Find where the given text appears and provide that cell's center as [x, y] coordinate. 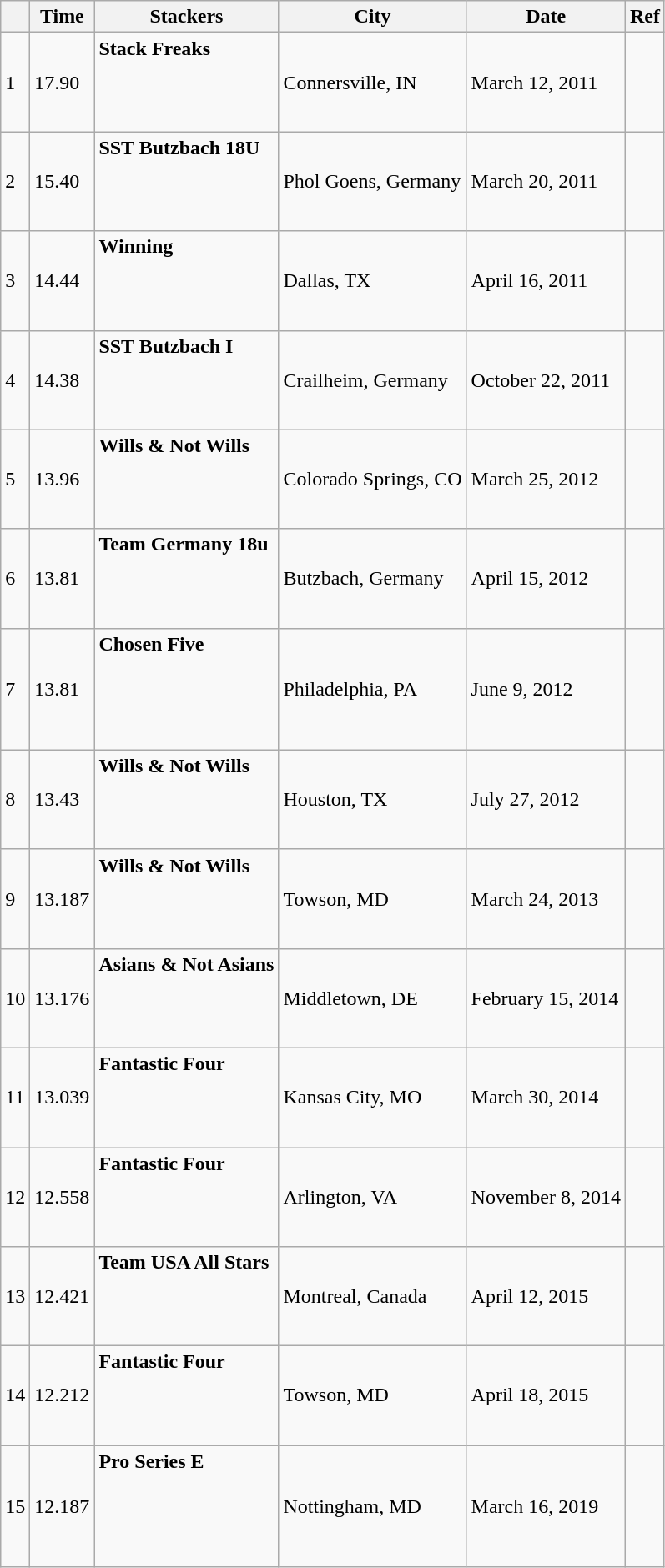
4 [15, 380]
17.90 [62, 82]
Nottingham, MD [372, 1506]
Butzbach, Germany [372, 579]
April 16, 2011 [546, 280]
2 [15, 182]
Ref [644, 17]
14.44 [62, 280]
12.421 [62, 1296]
Middletown, DE [372, 998]
October 22, 2011 [546, 380]
Dallas, TX [372, 280]
10 [15, 998]
13.176 [62, 998]
March 20, 2011 [546, 182]
7 [15, 689]
Connersville, IN [372, 82]
12.558 [62, 1198]
5 [15, 479]
City [372, 17]
11 [15, 1098]
13 [15, 1296]
Team USA All Stars [187, 1296]
June 9, 2012 [546, 689]
Date [546, 17]
March 25, 2012 [546, 479]
February 15, 2014 [546, 998]
14.38 [62, 380]
March 16, 2019 [546, 1506]
8 [15, 799]
13.187 [62, 899]
13.96 [62, 479]
Time [62, 17]
April 18, 2015 [546, 1396]
Pro Series E [187, 1506]
Asians & Not Asians [187, 998]
13.039 [62, 1098]
12.212 [62, 1396]
April 15, 2012 [546, 579]
April 12, 2015 [546, 1296]
3 [15, 280]
13.43 [62, 799]
November 8, 2014 [546, 1198]
Montreal, Canada [372, 1296]
Stack Freaks [187, 82]
Stackers [187, 17]
March 24, 2013 [546, 899]
Winning [187, 280]
Houston, TX [372, 799]
Crailheim, Germany [372, 380]
Philadelphia, PA [372, 689]
SST Butzbach I [187, 380]
12.187 [62, 1506]
Arlington, VA [372, 1198]
9 [15, 899]
March 30, 2014 [546, 1098]
Team Germany 18u [187, 579]
July 27, 2012 [546, 799]
6 [15, 579]
Kansas City, MO [372, 1098]
SST Butzbach 18U [187, 182]
March 12, 2011 [546, 82]
15 [15, 1506]
14 [15, 1396]
15.40 [62, 182]
Colorado Springs, CO [372, 479]
Chosen Five [187, 689]
12 [15, 1198]
1 [15, 82]
Phol Goens, Germany [372, 182]
